From the cell containing the given text, extract its center point as [x, y] coordinate. 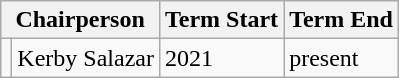
present [342, 58]
2021 [221, 58]
Kerby Salazar [86, 58]
Term End [342, 20]
Chairperson [80, 20]
Term Start [221, 20]
